Identify which cell holds the provided text, then report its (X, Y) central coordinate. 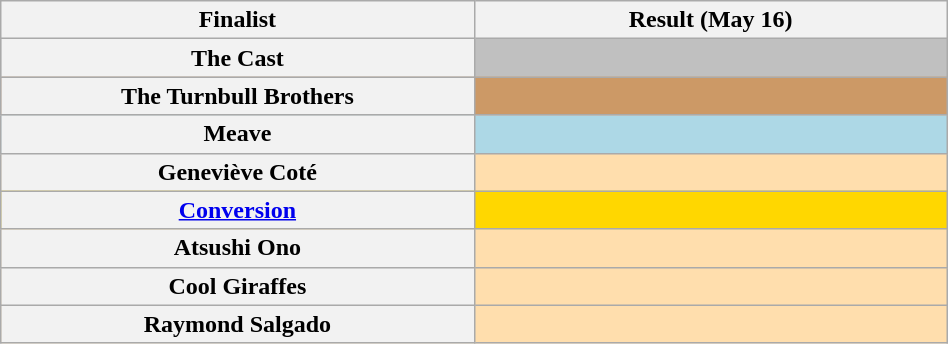
Raymond Salgado (238, 324)
Geneviève Coté (238, 172)
The Turnbull Brothers (238, 96)
Cool Giraffes (238, 286)
Meave (238, 134)
Conversion (238, 210)
The Cast (238, 58)
Atsushi Ono (238, 248)
Result (May 16) (710, 20)
Finalist (238, 20)
